For the text-containing cell, return its midpoint in [x, y] coordinate format. 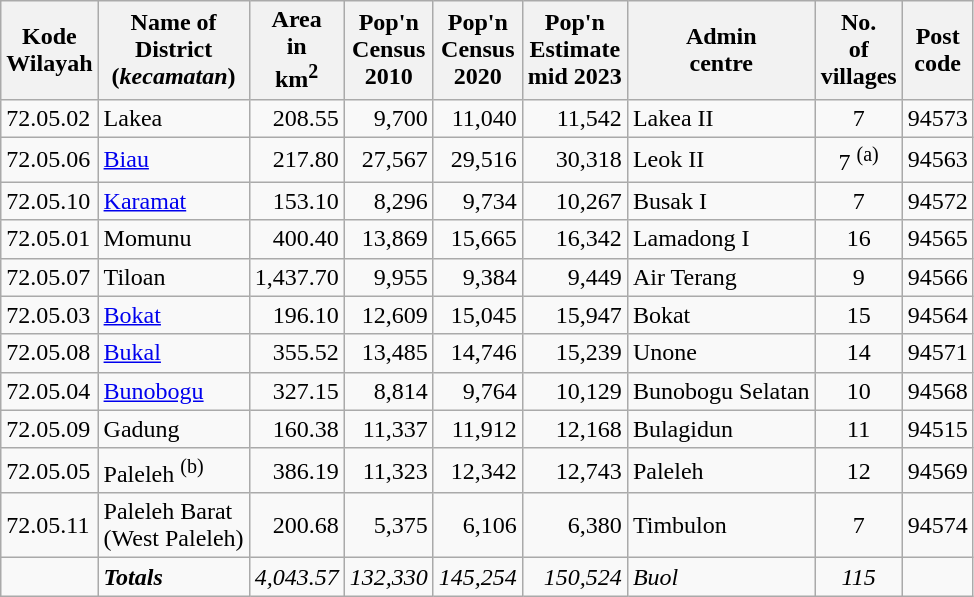
72.05.02 [50, 118]
Busak I [721, 201]
12,342 [478, 470]
Bunobogu Selatan [721, 391]
94573 [938, 118]
Post code [938, 50]
9,955 [388, 277]
Bulagidun [721, 429]
327.15 [296, 391]
9,384 [478, 277]
4,043.57 [296, 577]
15 [858, 315]
1,437.70 [296, 277]
13,869 [388, 239]
72.05.05 [50, 470]
208.55 [296, 118]
Bunobogu [174, 391]
400.40 [296, 239]
12 [858, 470]
29,516 [478, 160]
30,318 [574, 160]
15,665 [478, 239]
145,254 [478, 577]
72.05.04 [50, 391]
94565 [938, 239]
94564 [938, 315]
11,323 [388, 470]
Paleleh Barat (West Paleleh) [174, 526]
Unone [721, 353]
Pop'n Census 2010 [388, 50]
132,330 [388, 577]
72.05.01 [50, 239]
12,609 [388, 315]
94572 [938, 201]
72.05.07 [50, 277]
217.80 [296, 160]
5,375 [388, 526]
11,542 [574, 118]
Paleleh [721, 470]
15,045 [478, 315]
Totals [174, 577]
355.52 [296, 353]
94563 [938, 160]
72.05.10 [50, 201]
7 (a) [858, 160]
72.05.11 [50, 526]
94568 [938, 391]
9,764 [478, 391]
160.38 [296, 429]
15,239 [574, 353]
15,947 [574, 315]
Lamadong I [721, 239]
Momunu [174, 239]
9,734 [478, 201]
Tiloan [174, 277]
16 [858, 239]
386.19 [296, 470]
Admincentre [721, 50]
72.05.09 [50, 429]
14,746 [478, 353]
Paleleh (b) [174, 470]
Timbulon [721, 526]
12,168 [574, 429]
Gadung [174, 429]
72.05.03 [50, 315]
196.10 [296, 315]
Kode Wilayah [50, 50]
200.68 [296, 526]
Pop'n Census 2020 [478, 50]
10 [858, 391]
72.05.08 [50, 353]
12,743 [574, 470]
11,040 [478, 118]
No.of villages [858, 50]
9,449 [574, 277]
11,912 [478, 429]
27,567 [388, 160]
9 [858, 277]
94574 [938, 526]
94571 [938, 353]
Area in km2 [296, 50]
13,485 [388, 353]
72.05.06 [50, 160]
11,337 [388, 429]
Name ofDistrict(kecamatan) [174, 50]
153.10 [296, 201]
16,342 [574, 239]
10,129 [574, 391]
Air Terang [721, 277]
Pop'n Estimate mid 2023 [574, 50]
94515 [938, 429]
8,296 [388, 201]
Biau [174, 160]
Lakea II [721, 118]
Buol [721, 577]
94566 [938, 277]
6,106 [478, 526]
Bukal [174, 353]
115 [858, 577]
6,380 [574, 526]
11 [858, 429]
8,814 [388, 391]
94569 [938, 470]
Karamat [174, 201]
10,267 [574, 201]
9,700 [388, 118]
Leok II [721, 160]
150,524 [574, 577]
Lakea [174, 118]
14 [858, 353]
